Extract the (x, y) coordinate from the center of the cell holding the provided text.  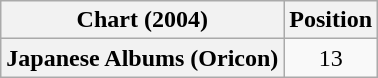
Japanese Albums (Oricon) (142, 58)
Chart (2004) (142, 20)
Position (331, 20)
13 (331, 58)
